Capture the cell that displays the provided text and extract its [x, y] central coordinate. 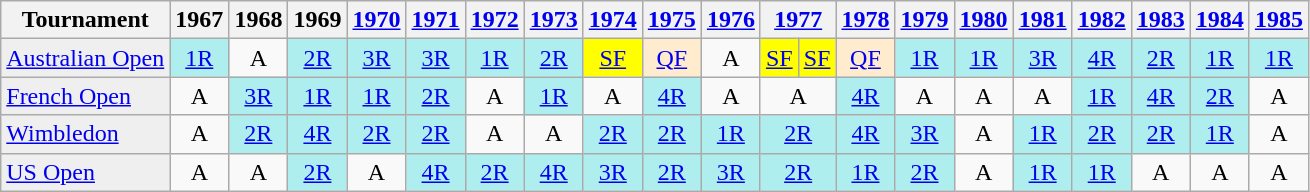
Australian Open [86, 58]
1981 [1042, 20]
1976 [730, 20]
1979 [924, 20]
1967 [200, 20]
1985 [1278, 20]
1969 [318, 20]
1971 [436, 20]
1980 [984, 20]
US Open [86, 172]
1978 [866, 20]
1975 [672, 20]
1984 [1220, 20]
1968 [258, 20]
Tournament [86, 20]
1982 [1102, 20]
1970 [376, 20]
French Open [86, 96]
1973 [554, 20]
1977 [798, 20]
1983 [1160, 20]
1972 [494, 20]
Wimbledon [86, 134]
1974 [612, 20]
